Return the (x, y) coordinate for the center point of the cell that contains the specified text.  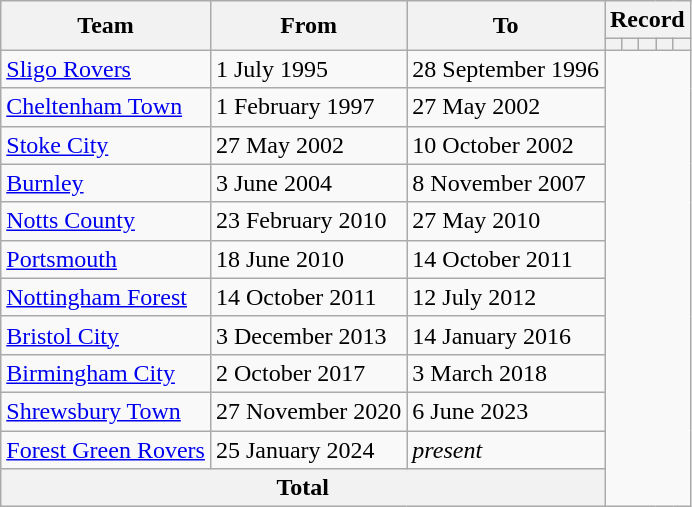
3 December 2013 (308, 335)
Nottingham Forest (106, 297)
27 May 2010 (506, 221)
Notts County (106, 221)
Cheltenham Town (106, 107)
14 January 2016 (506, 335)
Total (303, 488)
From (308, 26)
1 February 1997 (308, 107)
Portsmouth (106, 259)
Forest Green Rovers (106, 449)
2 October 2017 (308, 373)
6 June 2023 (506, 411)
18 June 2010 (308, 259)
12 July 2012 (506, 297)
1 July 1995 (308, 69)
Birmingham City (106, 373)
Stoke City (106, 145)
present (506, 449)
25 January 2024 (308, 449)
Burnley (106, 183)
Record (647, 20)
Shrewsbury Town (106, 411)
To (506, 26)
Team (106, 26)
Sligo Rovers (106, 69)
10 October 2002 (506, 145)
3 June 2004 (308, 183)
23 February 2010 (308, 221)
27 November 2020 (308, 411)
8 November 2007 (506, 183)
3 March 2018 (506, 373)
Bristol City (106, 335)
28 September 1996 (506, 69)
